Provide the [X, Y] coordinate of the cell's center where the given text is located.  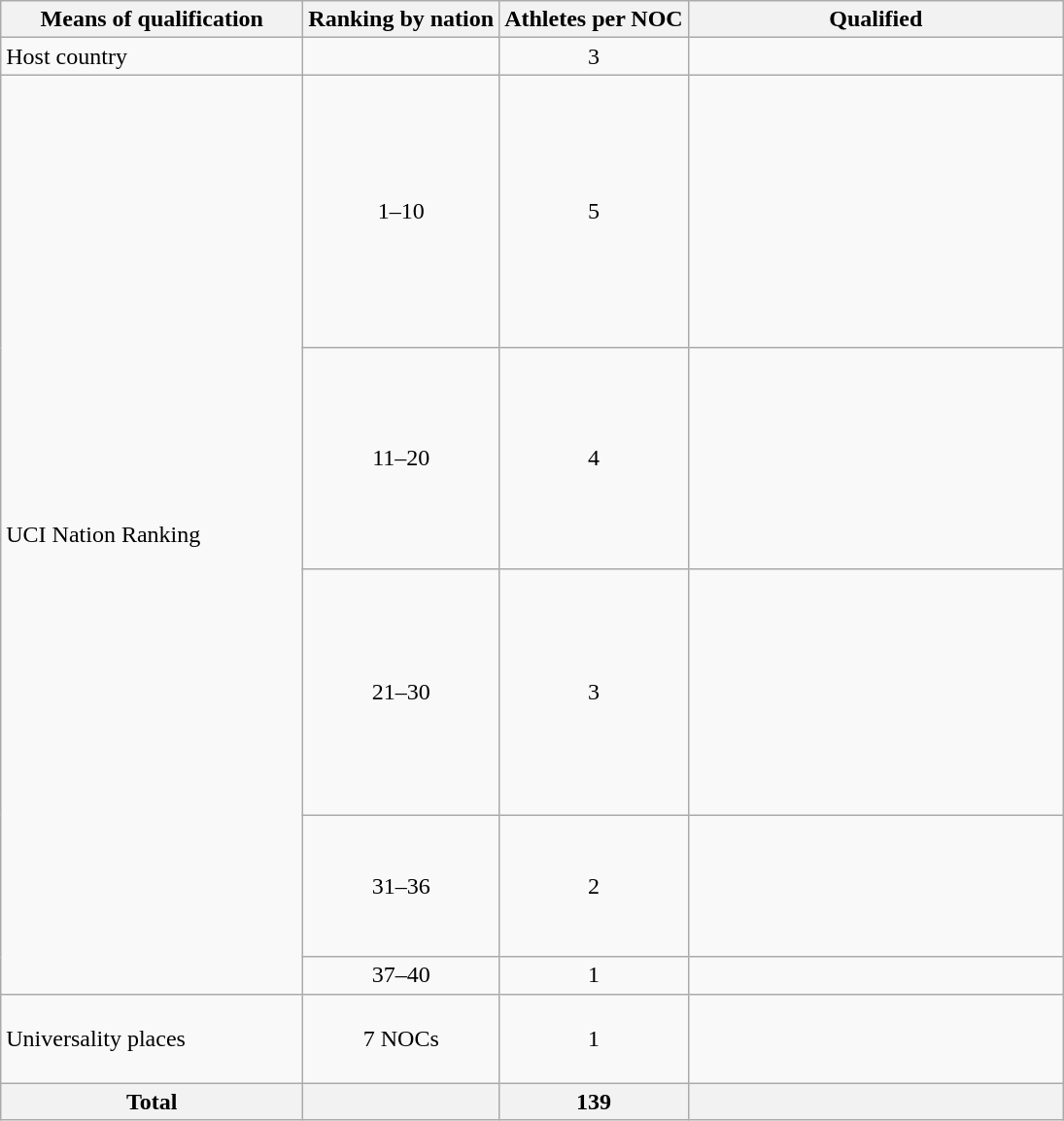
5 [595, 212]
139 [595, 1102]
UCI Nation Ranking [152, 534]
21–30 [401, 692]
Total [152, 1102]
Ranking by nation [401, 19]
7 NOCs [401, 1038]
Host country [152, 56]
11–20 [401, 459]
2 [595, 886]
1–10 [401, 212]
37–40 [401, 975]
Qualified [875, 19]
Athletes per NOC [595, 19]
Means of qualification [152, 19]
Universality places [152, 1038]
4 [595, 459]
31–36 [401, 886]
